Scan for the cell matching the given text and deliver its (x, y) coordinate at center. 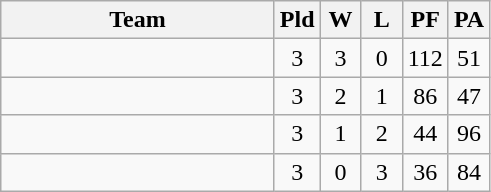
Pld (297, 20)
86 (425, 96)
L (382, 20)
W (340, 20)
44 (425, 134)
Team (138, 20)
36 (425, 172)
PF (425, 20)
51 (468, 58)
96 (468, 134)
112 (425, 58)
84 (468, 172)
47 (468, 96)
PA (468, 20)
